From the cell containing the given text, extract its center point as [X, Y] coordinate. 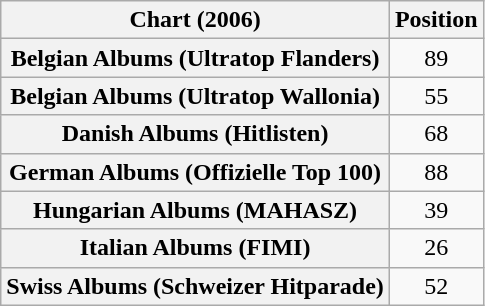
Hungarian Albums (MAHASZ) [196, 210]
Belgian Albums (Ultratop Wallonia) [196, 96]
Swiss Albums (Schweizer Hitparade) [196, 286]
Italian Albums (FIMI) [196, 248]
Position [436, 20]
88 [436, 172]
German Albums (Offizielle Top 100) [196, 172]
68 [436, 134]
26 [436, 248]
55 [436, 96]
Chart (2006) [196, 20]
39 [436, 210]
89 [436, 58]
Danish Albums (Hitlisten) [196, 134]
Belgian Albums (Ultratop Flanders) [196, 58]
52 [436, 286]
